Pinpoint the cell where the given text exists, returning its (x, y) midpoint coordinate. 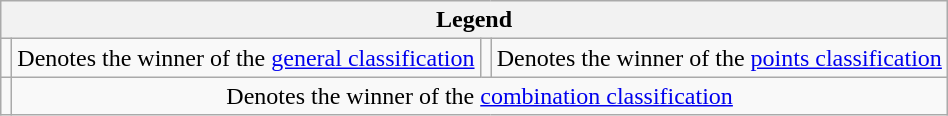
Denotes the winner of the points classification (719, 58)
Denotes the winner of the general classification (246, 58)
Legend (474, 20)
Denotes the winner of the combination classification (480, 96)
